From the cell containing the given text, extract its center point as [x, y] coordinate. 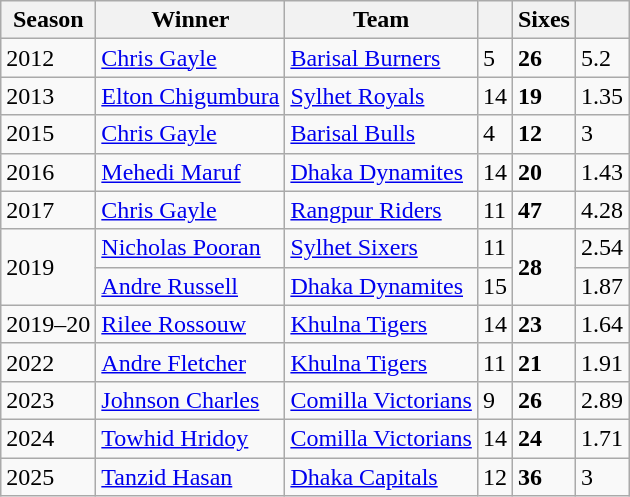
2015 [48, 134]
Barisal Burners [381, 58]
28 [544, 267]
1.43 [602, 172]
Mehedi Maruf [190, 172]
15 [494, 286]
2024 [48, 438]
24 [544, 438]
Rilee Rossouw [190, 324]
1.71 [602, 438]
Dhaka Capitals [381, 477]
2013 [48, 96]
Tanzid Hasan [190, 477]
23 [544, 324]
2016 [48, 172]
2019–20 [48, 324]
2019 [48, 267]
Winner [190, 20]
Sylhet Royals [381, 96]
2.89 [602, 400]
19 [544, 96]
4 [494, 134]
Andre Russell [190, 286]
1.35 [602, 96]
2023 [48, 400]
Team [381, 20]
Nicholas Pooran [190, 248]
21 [544, 362]
5 [494, 58]
47 [544, 210]
2022 [48, 362]
Towhid Hridoy [190, 438]
Barisal Bulls [381, 134]
2017 [48, 210]
Sixes [544, 20]
Johnson Charles [190, 400]
2012 [48, 58]
Season [48, 20]
Sylhet Sixers [381, 248]
Elton Chigumbura [190, 96]
9 [494, 400]
36 [544, 477]
Andre Fletcher [190, 362]
Rangpur Riders [381, 210]
1.64 [602, 324]
1.87 [602, 286]
2.54 [602, 248]
1.91 [602, 362]
2025 [48, 477]
4.28 [602, 210]
5.2 [602, 58]
20 [544, 172]
